Provide the (X, Y) coordinate of the cell's center where the given text is located.  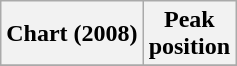
Peakposition (189, 34)
Chart (2008) (72, 34)
